Extract the [X, Y] coordinate from the center of the cell holding the provided text.  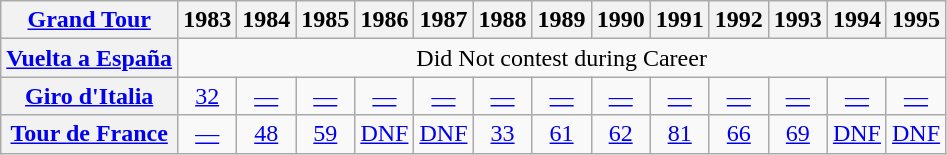
61 [562, 134]
1988 [502, 20]
1994 [856, 20]
1987 [444, 20]
1983 [208, 20]
1991 [680, 20]
1986 [384, 20]
Tour de France [90, 134]
1992 [738, 20]
1989 [562, 20]
62 [620, 134]
1990 [620, 20]
1993 [798, 20]
32 [208, 96]
Grand Tour [90, 20]
33 [502, 134]
Giro d'Italia [90, 96]
59 [326, 134]
81 [680, 134]
1984 [266, 20]
Vuelta a España [90, 58]
48 [266, 134]
66 [738, 134]
1985 [326, 20]
1995 [916, 20]
Did Not contest during Career [562, 58]
69 [798, 134]
